From the cell containing the given text, extract its center point as [x, y] coordinate. 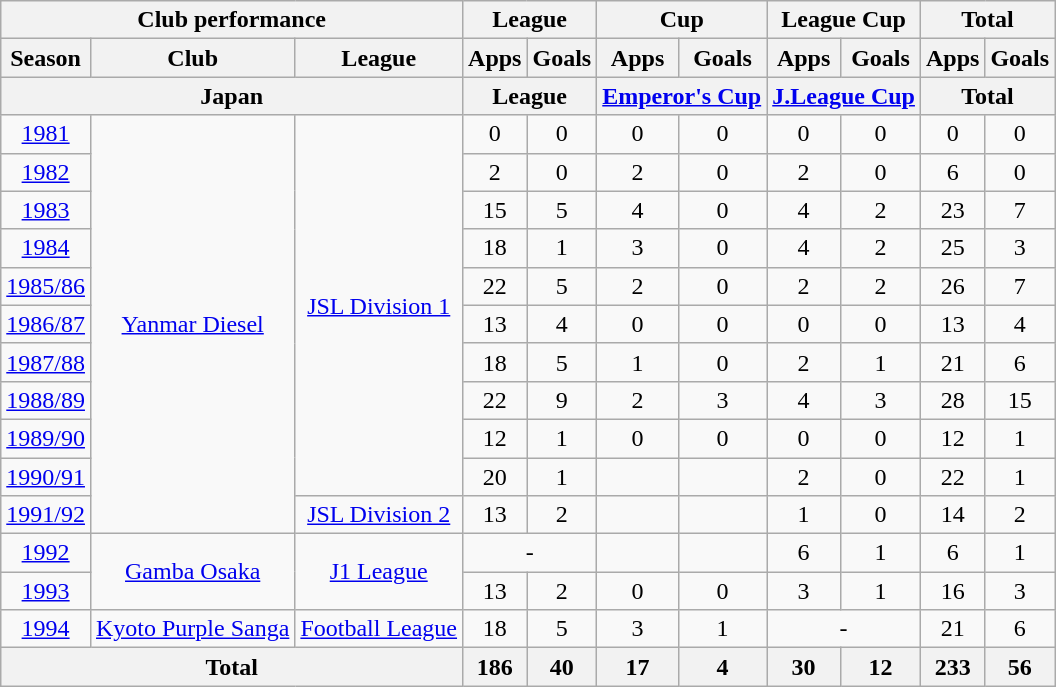
JSL Division 2 [379, 515]
30 [804, 667]
23 [952, 210]
Football League [379, 629]
1986/87 [46, 324]
Japan [232, 96]
1994 [46, 629]
Yanmar Diesel [192, 324]
1983 [46, 210]
Kyoto Purple Sanga [192, 629]
26 [952, 286]
1987/88 [46, 362]
Gamba Osaka [192, 572]
Season [46, 58]
J.League Cup [844, 96]
9 [562, 400]
1981 [46, 134]
56 [1020, 667]
16 [952, 591]
14 [952, 515]
Cup [682, 20]
1982 [46, 172]
1993 [46, 591]
233 [952, 667]
Club performance [232, 20]
186 [495, 667]
1985/86 [46, 286]
17 [638, 667]
1992 [46, 553]
JSL Division 1 [379, 306]
20 [495, 477]
Club [192, 58]
1991/92 [46, 515]
1984 [46, 248]
League Cup [844, 20]
1988/89 [46, 400]
40 [562, 667]
Emperor's Cup [682, 96]
25 [952, 248]
J1 League [379, 572]
1990/91 [46, 477]
28 [952, 400]
1989/90 [46, 438]
